From the cell containing the given text, extract its center point as [x, y] coordinate. 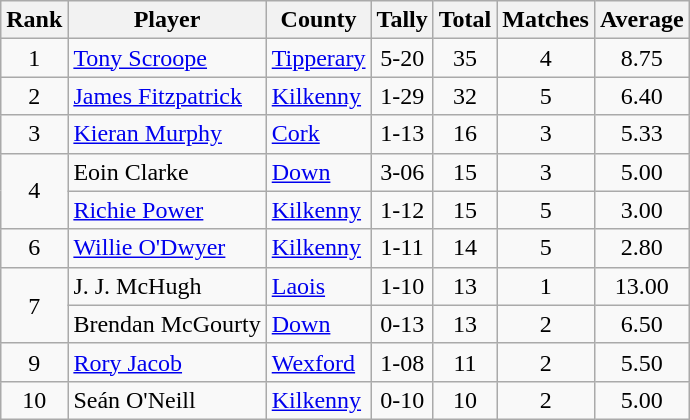
7 [34, 305]
1-29 [402, 96]
Tony Scroope [167, 58]
5.50 [642, 362]
J. J. McHugh [167, 286]
32 [465, 96]
Tipperary [318, 58]
3-06 [402, 172]
Matches [546, 20]
Kieran Murphy [167, 134]
Eoin Clarke [167, 172]
Player [167, 20]
2.80 [642, 248]
14 [465, 248]
Cork [318, 134]
County [318, 20]
35 [465, 58]
Rory Jacob [167, 362]
Wexford [318, 362]
Brendan McGourty [167, 324]
0-13 [402, 324]
Total [465, 20]
9 [34, 362]
1-11 [402, 248]
3.00 [642, 210]
Richie Power [167, 210]
Laois [318, 286]
6.50 [642, 324]
5.33 [642, 134]
Rank [34, 20]
Seán O'Neill [167, 400]
James Fitzpatrick [167, 96]
Willie O'Dwyer [167, 248]
5-20 [402, 58]
1-10 [402, 286]
8.75 [642, 58]
6 [34, 248]
16 [465, 134]
Average [642, 20]
1-08 [402, 362]
6.40 [642, 96]
0-10 [402, 400]
13.00 [642, 286]
1-12 [402, 210]
Tally [402, 20]
1-13 [402, 134]
11 [465, 362]
